Identify which cell holds the provided text, then report its (x, y) central coordinate. 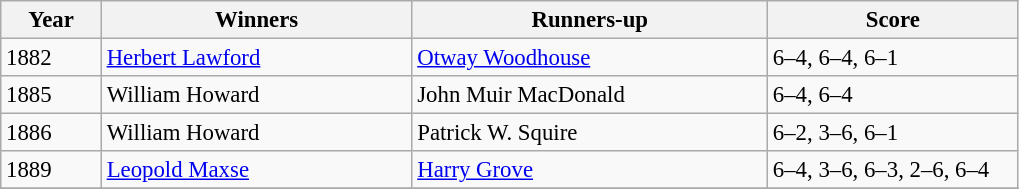
6–2, 3–6, 6–1 (894, 133)
1885 (52, 95)
Harry Grove (590, 170)
1882 (52, 58)
Runners-up (590, 20)
John Muir MacDonald (590, 95)
Leopold Maxse (256, 170)
1886 (52, 133)
Herbert Lawford (256, 58)
Score (894, 20)
Winners (256, 20)
Year (52, 20)
6–4, 6–4 (894, 95)
1889 (52, 170)
6–4, 3–6, 6–3, 2–6, 6–4 (894, 170)
6–4, 6–4, 6–1 (894, 58)
Patrick W. Squire (590, 133)
Otway Woodhouse (590, 58)
